Capture the cell that displays the provided text and extract its (X, Y) central coordinate. 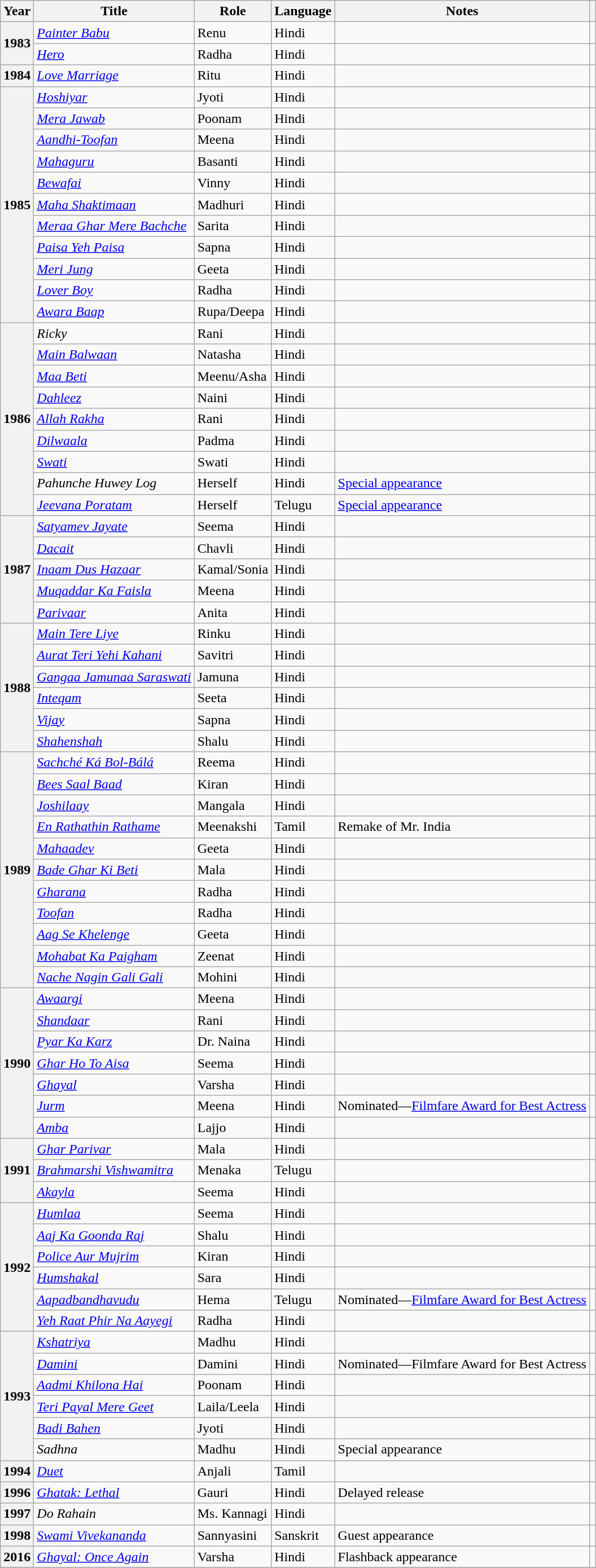
Shandaar (114, 1020)
Lover Boy (114, 290)
Aandhi-Toofan (114, 140)
Mangala (233, 805)
1990 (17, 1063)
Pahunche Huwey Log (114, 483)
1993 (17, 1396)
Satyamev Jayate (114, 526)
Ghatak: Lethal (114, 1492)
Ghayal (114, 1085)
Meri Jung (114, 269)
Joshilaay (114, 805)
Anjali (233, 1471)
Parivaar (114, 612)
Delayed release (462, 1492)
Hoshiyar (114, 97)
Toofan (114, 913)
En Rathathin Rathame (114, 827)
Sadhna (114, 1450)
Paisa Yeh Paisa (114, 247)
Renu (233, 33)
1983 (17, 43)
Guest appearance (462, 1535)
Title (114, 11)
Rupa/Deepa (233, 312)
Gharana (114, 891)
Mahaguru (114, 161)
Padma (233, 441)
Language (303, 11)
Awaargi (114, 999)
2016 (17, 1557)
Jamuna (233, 677)
Sachché Ká Bol-Bálá (114, 763)
Shahenshah (114, 741)
1998 (17, 1535)
Swami Vivekananda (114, 1535)
Ghayal: Once Again (114, 1557)
Dacait (114, 548)
Bewafai (114, 183)
Ritu (233, 76)
Notes (462, 11)
Akayla (114, 1192)
Gauri (233, 1492)
1997 (17, 1514)
1985 (17, 204)
Remake of Mr. India (462, 827)
Ghar Ho To Aisa (114, 1063)
Pyar Ka Karz (114, 1042)
Gangaa Jamunaa Saraswati (114, 677)
Love Marriage (114, 76)
Nache Nagin Gali Gali (114, 977)
Badi Bahen (114, 1428)
Mohabat Ka Paigham (114, 956)
Sannyasini (233, 1535)
Brahmarshi Vishwamitra (114, 1170)
Main Balwaan (114, 355)
1989 (17, 870)
1986 (17, 420)
1992 (17, 1267)
Police Aur Mujrim (114, 1256)
Dilwaala (114, 441)
1994 (17, 1471)
Painter Babu (114, 33)
Naini (233, 398)
Awara Baap (114, 312)
Allah Rakha (114, 419)
Dr. Naina (233, 1042)
Aag Se Khelenge (114, 934)
Aaj Ka Goonda Raj (114, 1235)
Muqaddar Ka Faisla (114, 591)
Main Tere Liye (114, 634)
Vijay (114, 720)
Maha Shaktimaan (114, 204)
Maa Beti (114, 376)
Mahaadev (114, 848)
Vinny (233, 183)
Meenu/Asha (233, 376)
Chavli (233, 548)
Kshatriya (114, 1342)
1988 (17, 688)
Hero (114, 54)
Savitri (233, 655)
Bees Saal Baad (114, 784)
1991 (17, 1170)
Basanti (233, 161)
Meenakshi (233, 827)
Madhuri (233, 204)
Year (17, 11)
Inaam Dus Hazaar (114, 569)
1984 (17, 76)
Sarita (233, 226)
Inteqam (114, 698)
Menaka (233, 1170)
Jeevana Poratam (114, 505)
1987 (17, 569)
Teri Payal Mere Geet (114, 1407)
Seeta (233, 698)
Duet (114, 1471)
Role (233, 11)
Anita (233, 612)
Meraa Ghar Mere Bachche (114, 226)
Bade Ghar Ki Beti (114, 870)
Sanskrit (303, 1535)
Rinku (233, 634)
Zeenat (233, 956)
Ghar Parivar (114, 1149)
Amba (114, 1127)
Jurm (114, 1106)
Mera Jawab (114, 118)
Dahleez (114, 398)
Ricky (114, 333)
Reema (233, 763)
Kamal/Sonia (233, 569)
Laila/Leela (233, 1407)
Hema (233, 1299)
Mohini (233, 977)
Do Rahain (114, 1514)
Natasha (233, 355)
Ms. Kannagi (233, 1514)
Yeh Raat Phir Na Aayegi (114, 1321)
Aurat Teri Yehi Kahani (114, 655)
Flashback appearance (462, 1557)
Lajjo (233, 1127)
Sara (233, 1278)
Humlaa (114, 1213)
Humshakal (114, 1278)
1996 (17, 1492)
Aadmi Khilona Hai (114, 1385)
Aapadbandhavudu (114, 1299)
